Return [x, y] of the center of cell containing provided text 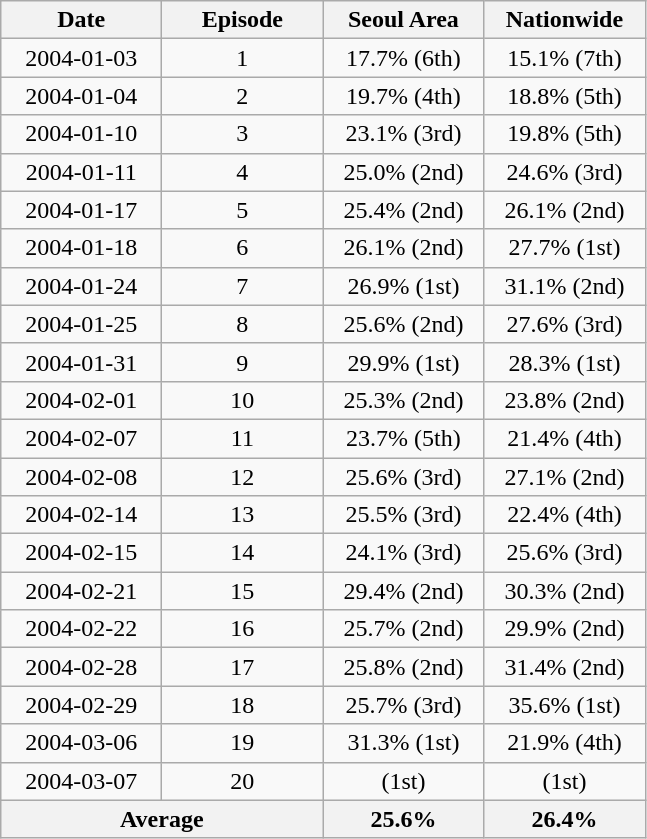
25.5% (3rd) [404, 515]
23.8% (2nd) [564, 400]
14 [242, 553]
25.6% (2nd) [404, 324]
2004-01-24 [82, 286]
26.9% (1st) [404, 286]
25.7% (2nd) [404, 629]
10 [242, 400]
12 [242, 477]
2004-01-11 [82, 172]
15.1% (7th) [564, 58]
2004-01-04 [82, 96]
3 [242, 134]
2004-02-28 [82, 667]
21.4% (4th) [564, 438]
Nationwide [564, 20]
16 [242, 629]
Date [82, 20]
6 [242, 248]
23.1% (3rd) [404, 134]
2004-03-06 [82, 743]
11 [242, 438]
29.4% (2nd) [404, 591]
24.1% (3rd) [404, 553]
29.9% (1st) [404, 362]
17.7% (6th) [404, 58]
30.3% (2nd) [564, 591]
2004-02-21 [82, 591]
25.0% (2nd) [404, 172]
2004-02-01 [82, 400]
31.4% (2nd) [564, 667]
29.9% (2nd) [564, 629]
2004-02-29 [82, 705]
17 [242, 667]
19.7% (4th) [404, 96]
20 [242, 781]
13 [242, 515]
Average [162, 819]
2004-01-18 [82, 248]
2004-03-07 [82, 781]
2004-02-15 [82, 553]
7 [242, 286]
28.3% (1st) [564, 362]
1 [242, 58]
25.6% [404, 819]
27.7% (1st) [564, 248]
2004-01-10 [82, 134]
2004-01-25 [82, 324]
2004-01-17 [82, 210]
21.9% (4th) [564, 743]
4 [242, 172]
23.7% (5th) [404, 438]
25.3% (2nd) [404, 400]
2004-02-14 [82, 515]
Seoul Area [404, 20]
19.8% (5th) [564, 134]
2 [242, 96]
Episode [242, 20]
9 [242, 362]
18.8% (5th) [564, 96]
35.6% (1st) [564, 705]
2004-02-08 [82, 477]
26.4% [564, 819]
15 [242, 591]
31.3% (1st) [404, 743]
2004-02-22 [82, 629]
18 [242, 705]
25.8% (2nd) [404, 667]
31.1% (2nd) [564, 286]
2004-01-31 [82, 362]
27.1% (2nd) [564, 477]
27.6% (3rd) [564, 324]
19 [242, 743]
25.7% (3rd) [404, 705]
8 [242, 324]
24.6% (3rd) [564, 172]
5 [242, 210]
25.4% (2nd) [404, 210]
2004-02-07 [82, 438]
2004-01-03 [82, 58]
22.4% (4th) [564, 515]
